Extract the (X, Y) coordinate from the center of the cell holding the provided text.  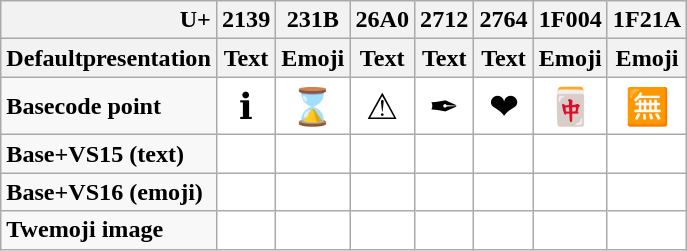
🀄 (570, 106)
2764 (504, 20)
U+ (109, 20)
1F004 (570, 20)
❤ (504, 106)
26A0 (382, 20)
2712 (444, 20)
⌛ (313, 106)
Basecode point (109, 106)
🈚 (646, 106)
1F21A (646, 20)
ℹ (246, 106)
2139 (246, 20)
Base+VS16 (emoji) (109, 192)
Defaultpresentation (109, 58)
Twemoji image (109, 230)
⚠ (382, 106)
231B (313, 20)
✒ (444, 106)
Base+VS15 (text) (109, 154)
